From the cell containing the given text, extract its center point as (X, Y) coordinate. 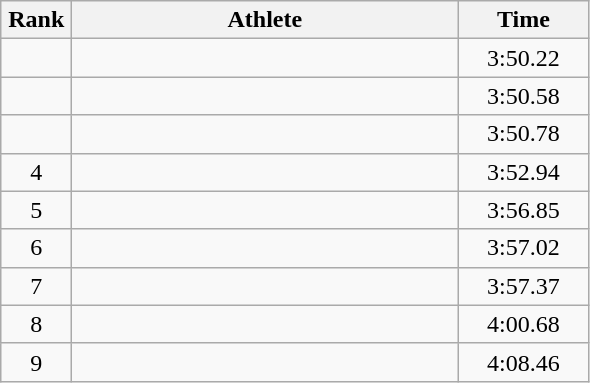
Time (524, 20)
9 (36, 362)
3:50.22 (524, 58)
Rank (36, 20)
6 (36, 248)
3:50.78 (524, 134)
8 (36, 324)
5 (36, 210)
7 (36, 286)
3:57.37 (524, 286)
4:00.68 (524, 324)
Athlete (265, 20)
3:56.85 (524, 210)
3:57.02 (524, 248)
4:08.46 (524, 362)
4 (36, 172)
3:50.58 (524, 96)
3:52.94 (524, 172)
